Return the (x, y) coordinate for the center point of the cell that contains the specified text.  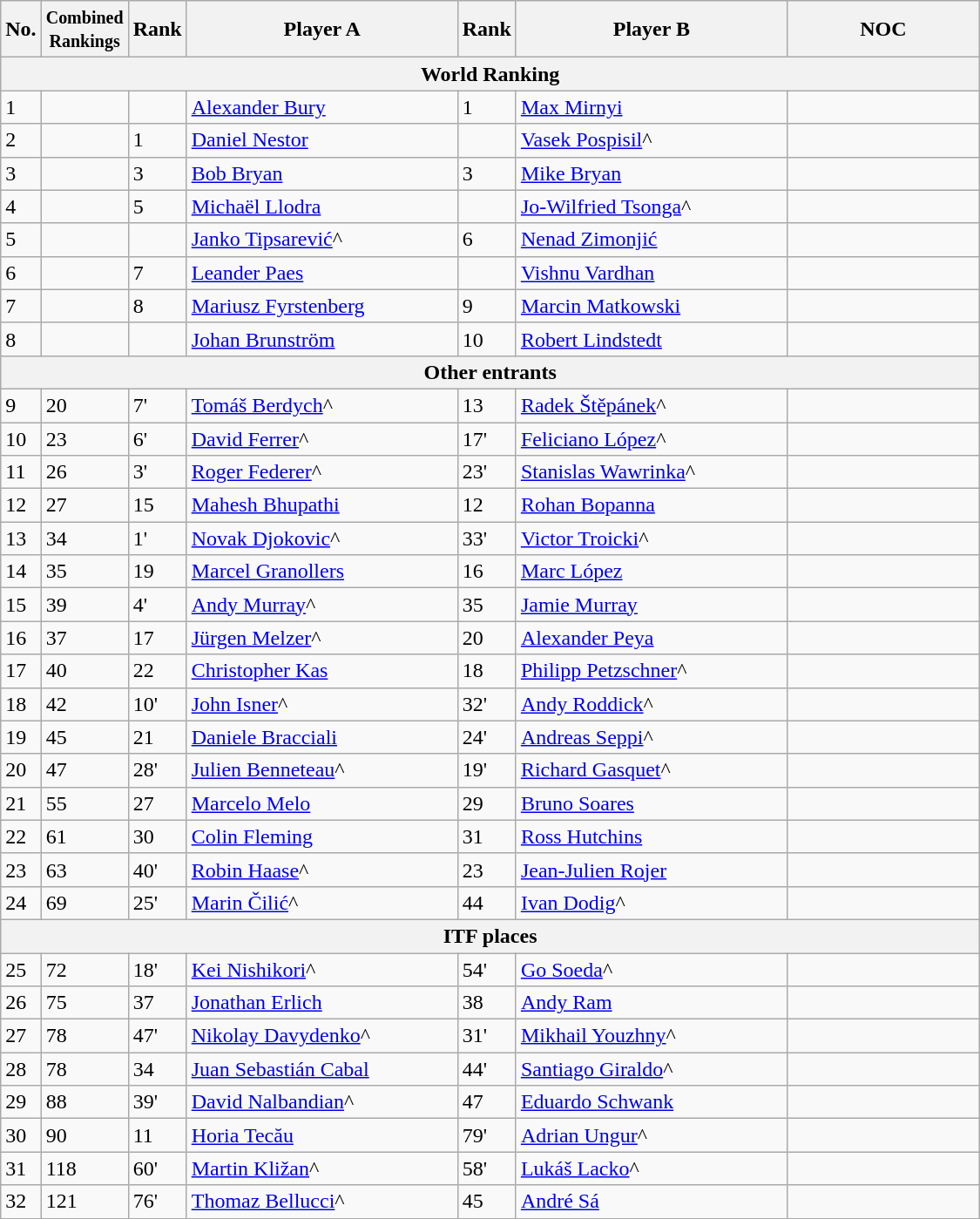
Santiago Giraldo^ (652, 1069)
Roger Federer^ (322, 472)
Philipp Petzschner^ (652, 671)
Player A (322, 30)
19' (486, 770)
Christopher Kas (322, 671)
Other entrants (490, 372)
Andreas Seppi^ (652, 737)
Player B (652, 30)
Rohan Bopanna (652, 505)
Ivan Dodig^ (652, 903)
Martin Kližan^ (322, 1168)
Eduardo Schwank (652, 1102)
Jonathan Erlich (322, 1003)
David Ferrer^ (322, 438)
Nenad Zimonjić (652, 240)
40' (157, 870)
Mikhail Youzhny^ (652, 1036)
7' (157, 405)
Daniel Nestor (322, 140)
Marc López (652, 572)
Radek Štěpánek^ (652, 405)
39 (84, 605)
24 (21, 903)
28 (21, 1069)
31' (486, 1036)
72 (84, 970)
Jamie Murray (652, 605)
44' (486, 1069)
3' (157, 472)
55 (84, 803)
Horia Tecău (322, 1135)
Marcel Granollers (322, 572)
Janko Tipsarević^ (322, 240)
Julien Benneteau^ (322, 770)
76' (157, 1202)
André Sá (652, 1202)
Johan Brunström (322, 339)
Nikolay Davydenko^ (322, 1036)
Vasek Pospisil^ (652, 140)
Feliciano López^ (652, 438)
Juan Sebastián Cabal (322, 1069)
Adrian Ungur^ (652, 1135)
Kei Nishikori^ (322, 970)
28' (157, 770)
Richard Gasquet^ (652, 770)
63 (84, 870)
Colin Fleming (322, 836)
Daniele Bracciali (322, 737)
121 (84, 1202)
No. (21, 30)
Thomaz Bellucci^ (322, 1202)
Andy Ram (652, 1003)
4 (21, 207)
38 (486, 1003)
Max Mirnyi (652, 107)
Victor Troicki^ (652, 538)
2 (21, 140)
David Nalbandian^ (322, 1102)
25' (157, 903)
10' (157, 704)
32 (21, 1202)
90 (84, 1135)
79' (486, 1135)
17' (486, 438)
Robin Haase^ (322, 870)
Leander Paes (322, 273)
Tomáš Berdych^ (322, 405)
Alexander Bury (322, 107)
47' (157, 1036)
Bruno Soares (652, 803)
75 (84, 1003)
14 (21, 572)
60' (157, 1168)
58' (486, 1168)
NOC (883, 30)
CombinedRankings (84, 30)
44 (486, 903)
Robert Lindstedt (652, 339)
118 (84, 1168)
1' (157, 538)
54' (486, 970)
Vishnu Vardhan (652, 273)
Marin Čilić^ (322, 903)
Ross Hutchins (652, 836)
ITF places (490, 936)
Stanislas Wawrinka^ (652, 472)
61 (84, 836)
Marcelo Melo (322, 803)
Mahesh Bhupathi (322, 505)
25 (21, 970)
John Isner^ (322, 704)
Jo-Wilfried Tsonga^ (652, 207)
World Ranking (490, 74)
6' (157, 438)
39' (157, 1102)
Mariusz Fyrstenberg (322, 306)
69 (84, 903)
4' (157, 605)
Andy Roddick^ (652, 704)
42 (84, 704)
Go Soeda^ (652, 970)
Jean-Julien Rojer (652, 870)
Mike Bryan (652, 173)
Novak Djokovic^ (322, 538)
Michaël Llodra (322, 207)
Jürgen Melzer^ (322, 638)
40 (84, 671)
18' (157, 970)
Andy Murray^ (322, 605)
23' (486, 472)
Marcin Matkowski (652, 306)
33' (486, 538)
24' (486, 737)
Bob Bryan (322, 173)
Alexander Peya (652, 638)
88 (84, 1102)
32' (486, 704)
Lukáš Lacko^ (652, 1168)
